Provide the (x, y) coordinate of the cell's center where the given text is located.  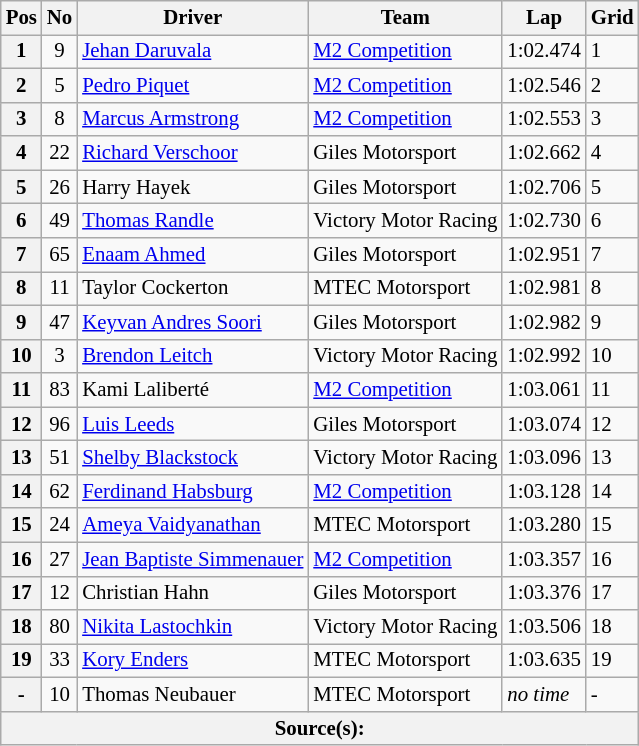
Kory Enders (192, 661)
Ferdinand Habsburg (192, 491)
Shelby Blackstock (192, 458)
No (60, 18)
Lap (544, 18)
1:02.553 (544, 119)
Team (405, 18)
Keyvan Andres Soori (192, 322)
Enaam Ahmed (192, 255)
Jehan Daruvala (192, 51)
1:02.981 (544, 288)
Driver (192, 18)
1:03.280 (544, 525)
1:02.982 (544, 322)
Brendon Leitch (192, 356)
Thomas Randle (192, 221)
1:02.706 (544, 187)
1:02.662 (544, 153)
1:03.128 (544, 491)
1:03.506 (544, 627)
Pos (22, 18)
96 (60, 424)
Pedro Piquet (192, 85)
22 (60, 153)
1:02.730 (544, 221)
80 (60, 627)
Luis Leeds (192, 424)
27 (60, 559)
Source(s): (320, 728)
62 (60, 491)
no time (544, 695)
Grid (612, 18)
33 (60, 661)
65 (60, 255)
1:03.074 (544, 424)
1:03.061 (544, 390)
26 (60, 187)
1:02.951 (544, 255)
1:03.635 (544, 661)
Ameya Vaidyanathan (192, 525)
1:03.096 (544, 458)
Marcus Armstrong (192, 119)
24 (60, 525)
1:03.376 (544, 593)
Christian Hahn (192, 593)
83 (60, 390)
1:02.546 (544, 85)
1:03.357 (544, 559)
51 (60, 458)
Thomas Neubauer (192, 695)
Nikita Lastochkin (192, 627)
Jean Baptiste Simmenauer (192, 559)
49 (60, 221)
1:02.474 (544, 51)
Kami Laliberté (192, 390)
47 (60, 322)
Taylor Cockerton (192, 288)
Harry Hayek (192, 187)
1:02.992 (544, 356)
Richard Verschoor (192, 153)
